For the text-containing cell, return its midpoint in (x, y) coordinate format. 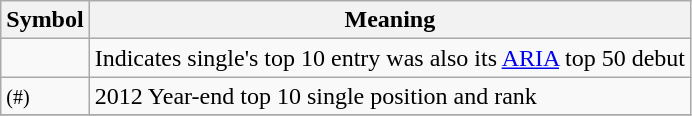
(#) (45, 96)
Indicates single's top 10 entry was also its ARIA top 50 debut (390, 58)
Meaning (390, 20)
2012 Year-end top 10 single position and rank (390, 96)
Symbol (45, 20)
